Return (X, Y) of the center of cell containing provided text 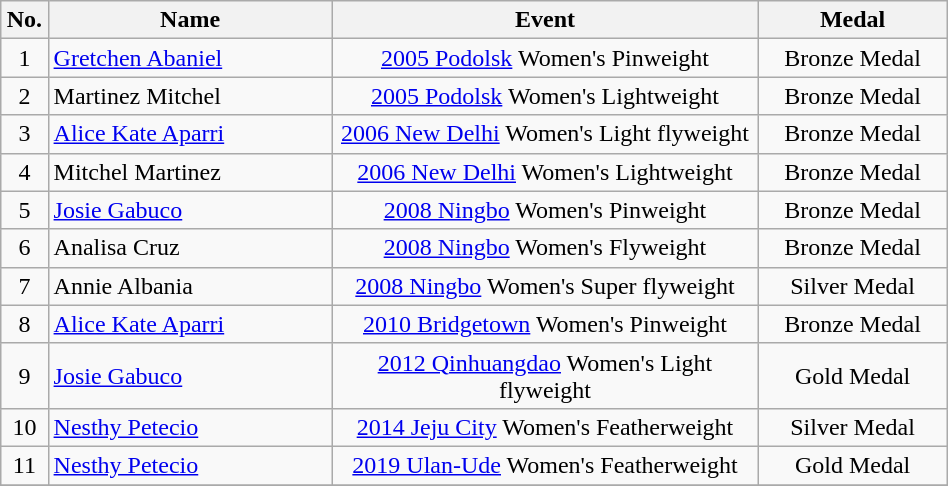
2005 Podolsk Women's Pinweight (545, 58)
2014 Jeju City Women's Featherweight (545, 427)
2008 Ningbo Women's Super flyweight (545, 286)
6 (24, 248)
7 (24, 286)
4 (24, 172)
Analisa Cruz (190, 248)
Name (190, 20)
2008 Ningbo Women's Pinweight (545, 210)
2006 New Delhi Women's Light flyweight (545, 134)
Event (545, 20)
2019 Ulan-Ude Women's Featherweight (545, 465)
10 (24, 427)
1 (24, 58)
2005 Podolsk Women's Lightweight (545, 96)
2012 Qinhuangdao Women's Light flyweight (545, 376)
3 (24, 134)
9 (24, 376)
Martinez Mitchel (190, 96)
2008 Ningbo Women's Flyweight (545, 248)
8 (24, 324)
Medal (852, 20)
2006 New Delhi Women's Lightweight (545, 172)
Gretchen Abaniel (190, 58)
No. (24, 20)
2 (24, 96)
5 (24, 210)
11 (24, 465)
Annie Albania (190, 286)
Mitchel Martinez (190, 172)
2010 Bridgetown Women's Pinweight (545, 324)
